Capture the cell that displays the provided text and extract its (X, Y) central coordinate. 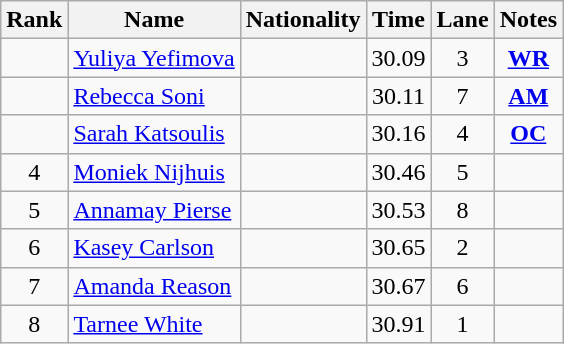
30.67 (398, 286)
Lane (462, 20)
2 (462, 248)
AM (528, 96)
30.91 (398, 324)
Sarah Katsoulis (154, 134)
3 (462, 58)
Rebecca Soni (154, 96)
Rank (34, 20)
30.46 (398, 172)
30.65 (398, 248)
30.53 (398, 210)
Kasey Carlson (154, 248)
WR (528, 58)
Annamay Pierse (154, 210)
Notes (528, 20)
Nationality (303, 20)
Time (398, 20)
30.09 (398, 58)
Tarnee White (154, 324)
OC (528, 134)
1 (462, 324)
30.16 (398, 134)
Yuliya Yefimova (154, 58)
Name (154, 20)
Amanda Reason (154, 286)
30.11 (398, 96)
Moniek Nijhuis (154, 172)
